From the cell containing the given text, extract its center point as (X, Y) coordinate. 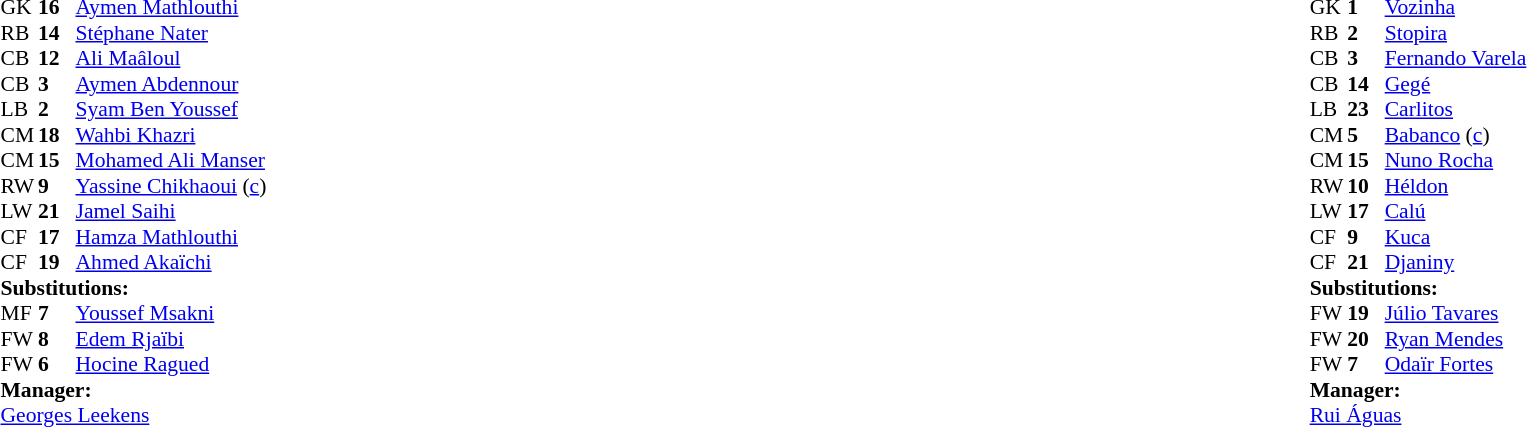
Babanco (c) (1456, 135)
Jamel Saihi (172, 211)
Ahmed Akaïchi (172, 263)
MF (19, 313)
6 (57, 365)
5 (1366, 135)
Stopira (1456, 33)
Nuno Rocha (1456, 161)
Odaïr Fortes (1456, 365)
8 (57, 339)
Wahbi Khazri (172, 135)
Hamza Mathlouthi (172, 237)
Fernando Varela (1456, 59)
Ali Maâloul (172, 59)
Yassine Chikhaoui (c) (172, 186)
10 (1366, 186)
12 (57, 59)
Hocine Ragued (172, 365)
Aymen Abdennour (172, 84)
Mohamed Ali Manser (172, 161)
Stéphane Nater (172, 33)
Syam Ben Youssef (172, 109)
Kuca (1456, 237)
Youssef Msakni (172, 313)
20 (1366, 339)
Júlio Tavares (1456, 313)
23 (1366, 109)
Gegé (1456, 84)
Ryan Mendes (1456, 339)
Djaniny (1456, 263)
Calú (1456, 211)
Edem Rjaïbi (172, 339)
Héldon (1456, 186)
Carlitos (1456, 109)
18 (57, 135)
